Pinpoint the cell where the given text exists, returning its [X, Y] midpoint coordinate. 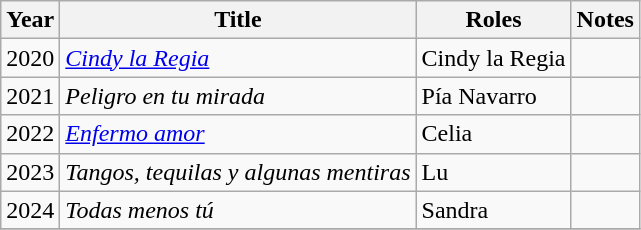
2020 [30, 58]
Tangos, tequilas y algunas mentiras [238, 172]
Sandra [494, 210]
2021 [30, 96]
Pía Navarro [494, 96]
Roles [494, 20]
Peligro en tu mirada [238, 96]
Year [30, 20]
Celia [494, 134]
2022 [30, 134]
Title [238, 20]
Enfermo amor [238, 134]
Notes [605, 20]
Todas menos tú [238, 210]
Lu [494, 172]
2024 [30, 210]
2023 [30, 172]
